Output the (x, y) coordinate of the center of the cell containing the given text.  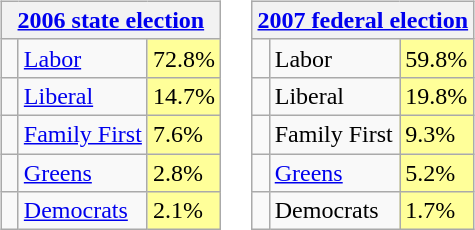
2006 state election (110, 20)
5.2% (437, 173)
9.3% (437, 134)
2.1% (184, 211)
59.8% (437, 58)
2007 federal election (363, 20)
1.7% (437, 211)
2.8% (184, 173)
19.8% (437, 96)
72.8% (184, 58)
7.6% (184, 134)
14.7% (184, 96)
